Detect which cell encompasses the target text, then output its (x, y) center coordinate. 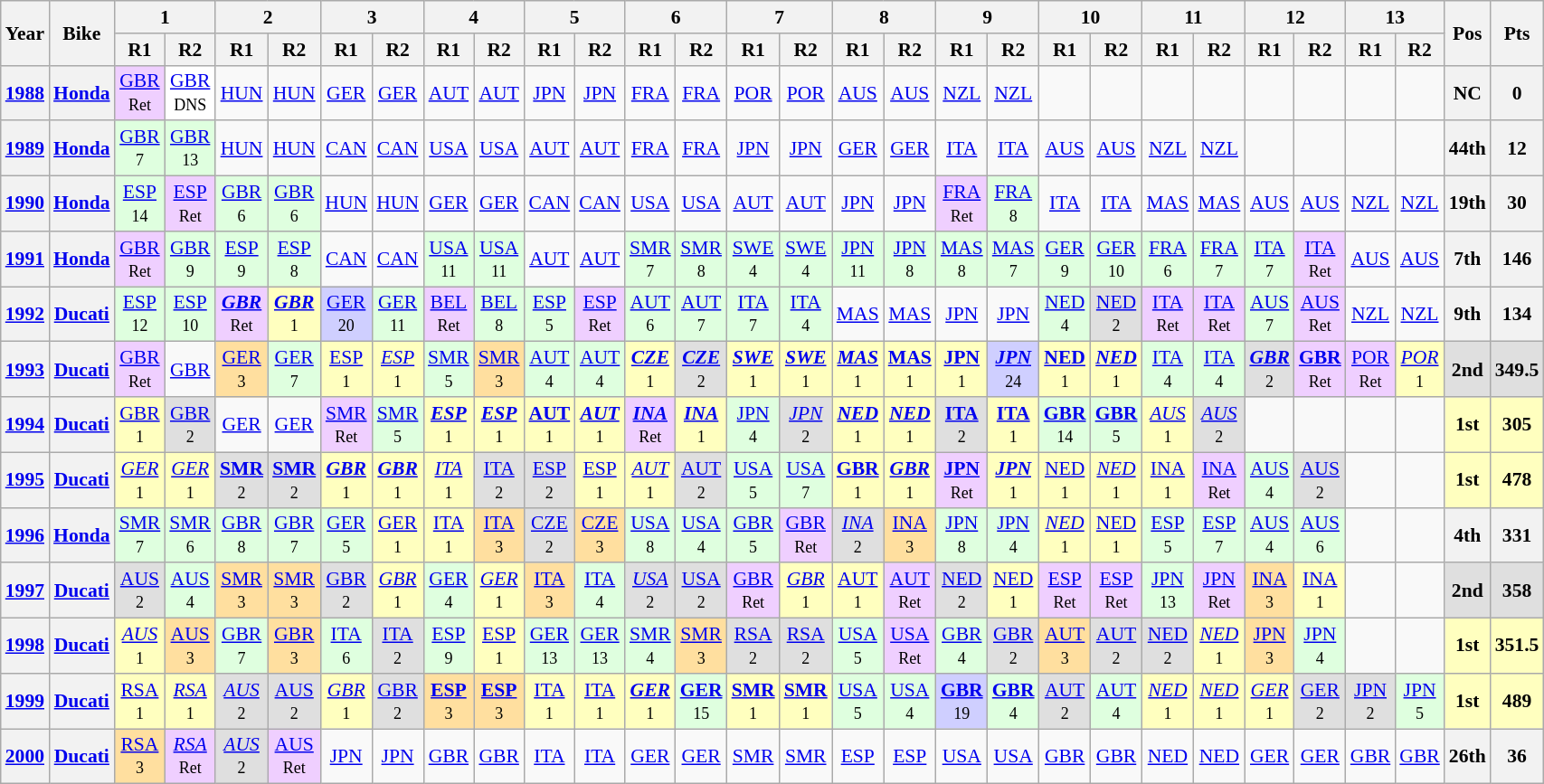
1992 (25, 315)
305 (1518, 425)
INA2 (857, 535)
AUT7 (702, 315)
ITA6 (346, 646)
36 (1518, 756)
Bike (81, 33)
RSA3 (140, 756)
4th (1467, 535)
USA8 (650, 535)
GBR19 (962, 702)
7 (780, 17)
GBRDNS (190, 92)
CZE3 (600, 535)
44th (1467, 148)
1996 (25, 535)
ESP14 (140, 204)
6 (677, 17)
SMRRet (346, 425)
GER5 (346, 535)
8 (885, 17)
331 (1518, 535)
GER20 (346, 315)
GBR13 (190, 148)
GER3 (242, 369)
7th (1467, 259)
1990 (25, 204)
SMR8 (702, 259)
13 (1395, 17)
ESP10 (190, 315)
478 (1518, 479)
NC (1467, 92)
Pos (1467, 33)
GER7 (294, 369)
30 (1518, 204)
JPN11 (857, 259)
USARet (910, 646)
JPN24 (1013, 369)
USA7 (806, 479)
BELRet (449, 315)
1991 (25, 259)
358 (1518, 591)
4 (474, 17)
POR1 (1420, 369)
1 (165, 17)
1997 (25, 591)
1988 (25, 92)
349.5 (1518, 369)
FRA8 (1013, 204)
5 (575, 17)
2000 (25, 756)
SMR6 (190, 535)
FRARet (962, 204)
1989 (25, 148)
FRA6 (1167, 259)
9 (988, 17)
489 (1518, 702)
26th (1467, 756)
SMR4 (650, 646)
1993 (25, 369)
FRA7 (1219, 259)
ESP2 (550, 479)
10 (1091, 17)
GER11 (398, 315)
GBR9 (190, 259)
JPN13 (1167, 591)
AUT3 (1066, 646)
1994 (25, 425)
GER2 (1321, 702)
134 (1518, 315)
GER4 (449, 591)
351.5 (1518, 646)
Pts (1518, 33)
RSARet (190, 756)
1995 (25, 479)
AUS6 (1321, 535)
ESP8 (294, 259)
ESP12 (140, 315)
JPN5 (1420, 702)
3 (372, 17)
19th (1467, 204)
JPN3 (1270, 646)
9th (1467, 315)
AUS3 (190, 646)
1999 (25, 702)
NED4 (1066, 315)
AUT6 (650, 315)
GER9 (1066, 259)
GBR8 (242, 535)
CZE1 (650, 369)
MAS8 (962, 259)
1998 (25, 646)
BEL8 (499, 315)
11 (1193, 17)
MAS7 (1013, 259)
GBR3 (294, 646)
GBR14 (1066, 425)
AUTRet (910, 591)
0 (1518, 92)
2 (268, 17)
146 (1518, 259)
GER10 (1116, 259)
ESP7 (1219, 535)
PORRet (1371, 369)
Year (25, 33)
AUS7 (1270, 315)
GER15 (702, 702)
